Capture the cell that displays the provided text and extract its (X, Y) central coordinate. 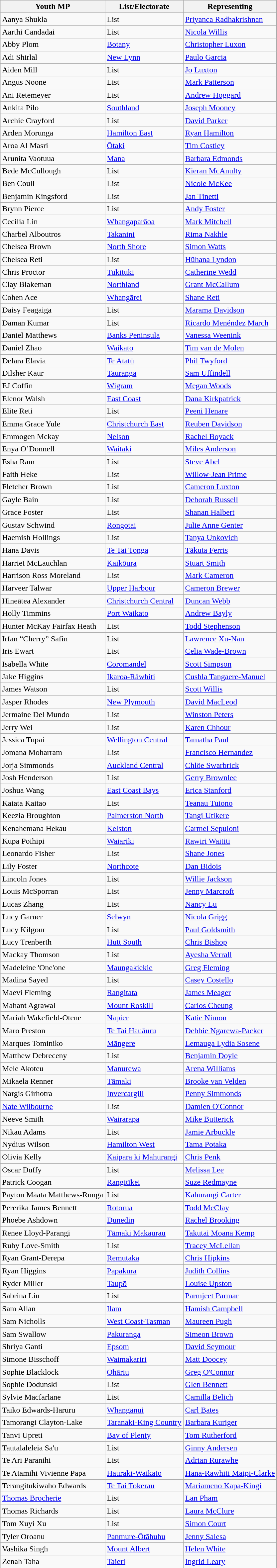
Ben Coull (53, 184)
Adrian Rurawhe (230, 1460)
Kaipara ki Mahurangi (144, 1157)
Maungakiekie (144, 968)
Melissa Lee (230, 1169)
Angus Noone (53, 82)
Tukituki (144, 272)
Tom Xuyi Xu (53, 1523)
Cameron Brewer (230, 588)
Leonardo Fisher (53, 854)
Reuben Davidson (230, 424)
Debbie Ngarewa-Packer (230, 1031)
Duncan Webb (230, 601)
Christchurch East (144, 424)
Tama Potaka (230, 1144)
Takanini (144, 234)
Jo Luxton (230, 70)
Irfan “Cherry” Safin (53, 639)
Panmure-Ōtāhuhu (144, 1536)
Epsom (144, 1346)
Bede McCullough (53, 171)
Harveer Talwar (53, 588)
Jenny Salesa (230, 1536)
Ikaroa-Rāwhiti (144, 677)
Tracey McLellan (230, 1245)
Paulo Garcia (230, 57)
New Lynn (144, 57)
Remutaka (144, 1258)
Harriet McLauchlan (53, 563)
Suze Redmayne (230, 1182)
Selwyn (144, 917)
Glen Bennett (230, 1385)
Celia Wade-Brown (230, 651)
Chelsea Brown (53, 247)
Northland (144, 285)
Rongotai (144, 525)
Maureen Pugh (230, 1321)
Camilla Belich (230, 1397)
Fletcher Brown (53, 487)
Phil Twyford (230, 360)
Louis McSporran (53, 891)
Upper Harbour (144, 588)
Nancy Lu (230, 904)
Taiko Edwards-Haruru (53, 1410)
Daman Kumar (53, 323)
Port Waikato (144, 613)
Tamorangi Clayton-Lake (53, 1423)
West Coast-Tasman (144, 1321)
Clay Blakeman (53, 285)
Mark Cameron (230, 576)
Barbara Kuriger (230, 1423)
Scott Willis (230, 689)
Ayesha Verrall (230, 955)
Arden Morunga (53, 133)
Aiden Mill (53, 70)
Lucy Trenberth (53, 942)
Cecilia Lin (53, 222)
Simone Bisschoff (53, 1359)
Tauranga (144, 373)
Neeve Smith (53, 1119)
Stuart Smith (230, 563)
Louise Upston (230, 1283)
Christchurch Central (144, 601)
Andrew Bayly (230, 613)
Nicola Grigg (230, 917)
David MacLeod (230, 702)
Rachel Brooking (230, 1220)
Carlos Cheung (230, 1005)
Oscar Duffy (53, 1169)
Ryan Grant-Derepa (53, 1258)
Helen White (230, 1549)
Papakura (144, 1271)
East Coast Bays (144, 790)
North Shore (144, 247)
Christopher Luxon (230, 45)
Gustav Schwind (53, 525)
Chris Penk (230, 1157)
Simon Watts (230, 247)
Hūhana Lyndon (230, 259)
Kenahemana Hekau (53, 828)
Whanganui (144, 1410)
Shane Reti (230, 297)
James Watson (53, 689)
Ginny Andersen (230, 1448)
Matthew Debreceny (53, 1056)
Marama Davidson (230, 310)
Sam Uffindell (230, 373)
Palmerston North (144, 816)
Julie Anne Genter (230, 525)
Jermaine Del Mundo (53, 714)
Matt Doocey (230, 1359)
Grace Foster (53, 512)
Emma Grace Yule (53, 424)
New Plymouth (144, 702)
Elenor Walsh (53, 399)
Lincoln Jones (53, 879)
Maro Preston (53, 1031)
Lemauga Lydia Sosene (230, 1043)
Takutai Moana Kemp (230, 1233)
Greg Fleming (230, 968)
Ingrid Leary (230, 1561)
Elite Reti (53, 411)
Greg O'Connor (230, 1372)
Taranaki-King Country (144, 1423)
Dilsher Kaur (53, 373)
Gerry Brownlee (230, 778)
Olivia Kelly (53, 1157)
Nydius Wilson (53, 1144)
Nicole McKee (230, 184)
Daniel Matthews (53, 335)
Rawiri Waititi (230, 841)
Sam Swallow (53, 1334)
Lucy Kilgour (53, 929)
Sophie Blacklock (53, 1372)
Hana Davis (53, 550)
Taieri (144, 1561)
East Coast (144, 399)
Mana (144, 158)
Lily Foster (53, 866)
Ryan Higgins (53, 1271)
Carmel Sepuloni (230, 828)
Hana-Rawhiti Maipi-Clarke (230, 1473)
Aroa Al Masri (53, 145)
Aanya Shukla (53, 19)
Jenny Marcroft (230, 891)
Payton Māata Matthews-Runga (53, 1195)
Lawrence Xu-Nan (230, 639)
Nate Wilbourne (53, 1106)
Shane Jones (230, 854)
Invercargill (144, 1094)
Jan Tinetti (230, 196)
Katie Nimon (230, 1018)
Holly Timmins (53, 613)
Willie Jackson (230, 879)
Judith Collins (230, 1271)
Whangaparāoa (144, 222)
Thomas Richards (53, 1511)
Todd McClay (230, 1208)
Hamilton East (144, 133)
Hamish Campbell (230, 1309)
Southland (144, 108)
Teanau Tuiono (230, 803)
Tanya Unkovich (230, 537)
Ricardo Menéndez March (230, 323)
Brynn Pierce (53, 209)
Banks Peninsula (144, 335)
Te Tai Tokerau (144, 1486)
EJ Coffin (53, 386)
Todd Stephenson (230, 626)
Carl Bates (230, 1410)
Wairarapa (144, 1119)
Hauraki-Waikato (144, 1473)
Rachel Boyack (230, 436)
Sophie Dodunski (53, 1385)
Mariameno Kapa-Kingi (230, 1486)
Erica Stanford (230, 790)
Shanan Halbert (230, 512)
Waitaki (144, 449)
Sam Allan (53, 1309)
Joseph Mooney (230, 108)
Dana Kirkpatrick (230, 399)
Phoebe Ashdown (53, 1220)
Steve Abel (230, 462)
Mariah Wakefield-Otene (53, 1018)
Scott Simpson (230, 664)
Peeni Henare (230, 411)
Iris Ewart (53, 651)
Pakuranga (144, 1334)
Rangitīkei (144, 1182)
Cohen Ace (53, 297)
David Parker (230, 120)
Arena Williams (230, 1068)
Northcote (144, 866)
Te Atatū (144, 360)
Faith Heke (53, 474)
Chelsea Reti (53, 259)
Thomas Brocherie (53, 1498)
Laura McClure (230, 1511)
Aarthi Candadai (53, 32)
Madeleine 'One'one (53, 968)
Parmjeet Parmar (230, 1296)
Daisy Feagaiga (53, 310)
David Seymour (230, 1346)
Charbel Alboutros (53, 234)
Nicola Willis (230, 32)
Youth MP (53, 7)
Tāmaki Makaurau (144, 1233)
Benjamin Kingsford (53, 196)
Simon Court (230, 1523)
Tamatha Paul (230, 740)
Megan Woods (230, 386)
Lucas Zhang (53, 904)
Lan Pham (230, 1498)
Nikau Adams (53, 1132)
Mount Albert (144, 1549)
Grant McCallum (230, 285)
Tim Costley (230, 145)
Ryder Miller (53, 1283)
Kupa Poihipi (53, 841)
Ankita Pilo (53, 108)
Mark Mitchell (230, 222)
Joshua Wang (53, 790)
Wigram (144, 386)
Te Ari Paranihi (53, 1460)
Rotorua (144, 1208)
Mark Patterson (230, 82)
Mike Butterick (230, 1119)
Chris Bishop (230, 942)
Patrick Coogan (53, 1182)
Cushla Tangaere-Manuel (230, 677)
Napier (144, 1018)
Brooke van Velden (230, 1081)
Ryan Hamilton (230, 133)
Chlöe Swarbrick (230, 765)
Wellington Central (144, 740)
Benjamin Doyle (230, 1056)
Vashika Singh (53, 1549)
Lucy Garner (53, 917)
Isabella White (53, 664)
Chris Proctor (53, 272)
Penny Simmonds (230, 1094)
Jamie Arbuckle (230, 1132)
Bay of Plenty (144, 1435)
Deborah Russell (230, 500)
Delara Elavia (53, 360)
Dunedin (144, 1220)
Tangi Utikere (230, 816)
James Meager (230, 993)
Keezia Broughton (53, 816)
Hunter McKay Fairfax Heath (53, 626)
Jasper Rhodes (53, 702)
Sabrina Liu (53, 1296)
Marques Tominiko (53, 1043)
Whangārei (144, 297)
Ōhāriu (144, 1372)
Tyler Oroanu (53, 1536)
Willow-Jean Prime (230, 474)
Priyanca Radhakrishnan (230, 19)
Representing (230, 7)
Waimakariri (144, 1359)
Coromandel (144, 664)
Ōtaki (144, 145)
Emmogen Mckay (53, 436)
Waikato (144, 348)
Karen Chhour (230, 727)
Adi Shirlal (53, 57)
Archie Crayford (53, 120)
Haemish Hollings (53, 537)
Mahant Agrawal (53, 1005)
Abby Plom (53, 45)
Kieran McAnulty (230, 171)
Nelson (144, 436)
Enya O’Donnell (53, 449)
Mackay Thomson (53, 955)
Te Tai Tonga (144, 550)
Rangitata (144, 993)
Tāmaki (144, 1081)
Mikaela Renner (53, 1081)
Vanessa Weenink (230, 335)
Jake Higgins (53, 677)
Māngere (144, 1043)
Sylvie Macfarlane (53, 1397)
Renee Lloyd-Parangi (53, 1233)
Ani Retemeyer (53, 95)
Maevi Fleming (53, 993)
Shriya Ganti (53, 1346)
Jomana Moharram (53, 752)
Ruby Love-Smith (53, 1245)
Manurewa (144, 1068)
Ilam (144, 1309)
Madina Sayed (53, 980)
Kaiata Kaitao (53, 803)
Winston Peters (230, 714)
Gayle Bain (53, 500)
Tim van de Molen (230, 348)
Tanvi Upreti (53, 1435)
List/Electorate (144, 7)
Tautalaleleia Sa'u (53, 1448)
Hamilton West (144, 1144)
Kelston (144, 828)
Josh Henderson (53, 778)
Hineātea Alexander (53, 601)
Jessica Tupai (53, 740)
Catherine Wedd (230, 272)
Mount Roskill (144, 1005)
Daniel Zhao (53, 348)
Dan Bidois (230, 866)
Zenah Taha (53, 1561)
Barbara Edmonds (230, 158)
Pererika James Bennett (53, 1208)
Tākuta Ferris (230, 550)
Esha Ram (53, 462)
Casey Costello (230, 980)
Mele Akoteu (53, 1068)
Kahurangi Carter (230, 1195)
Waiariki (144, 841)
Sam Nicholls (53, 1321)
Botany (144, 45)
Harrison Ross Moreland (53, 576)
Jorja Simmonds (53, 765)
Nargis Girhotra (53, 1094)
Cameron Luxton (230, 487)
Taupō (144, 1283)
Terangitukiwaho Edwards (53, 1486)
Auckland Central (144, 765)
Rima Nakhle (230, 234)
Tom Rutherford (230, 1435)
Francisco Hernandez (230, 752)
Paul Goldsmith (230, 929)
Andrew Hoggard (230, 95)
Arunita Vaotuua (53, 158)
Simeon Brown (230, 1334)
Damien O'Connor (230, 1106)
Te Tai Hauāuru (144, 1031)
Jerry Wei (53, 727)
Te Atamihi Vivienne Papa (53, 1473)
Miles Anderson (230, 449)
Andy Foster (230, 209)
Chris Hipkins (230, 1258)
Kaikōura (144, 563)
Hutt South (144, 942)
